Extract the (x, y) coordinate from the center of the cell holding the provided text.  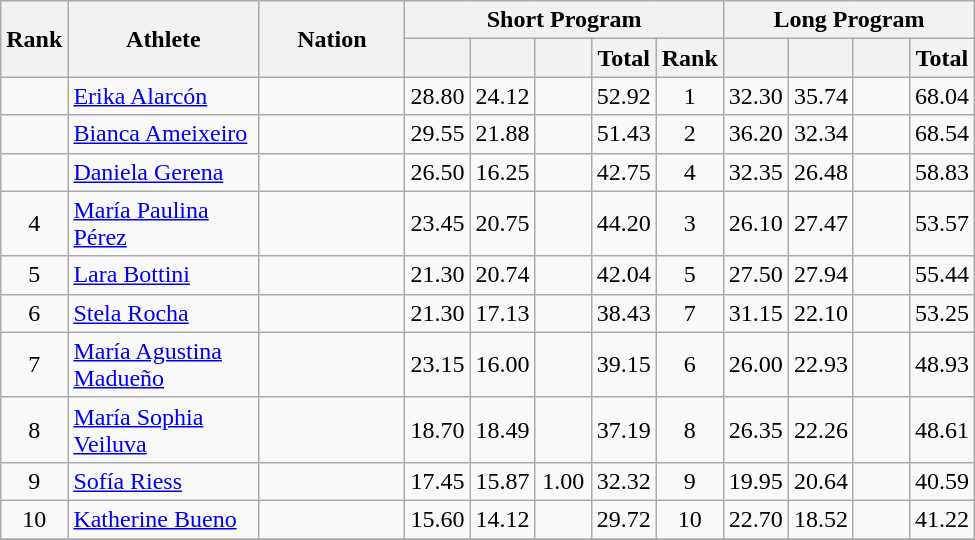
27.50 (756, 275)
68.54 (942, 134)
21.88 (502, 134)
Stela Rocha (164, 313)
40.59 (942, 481)
Bianca Ameixeiro (164, 134)
Long Program (848, 20)
María Paulina Pérez (164, 224)
20.75 (502, 224)
20.74 (502, 275)
15.87 (502, 481)
29.72 (624, 519)
29.55 (438, 134)
68.04 (942, 96)
Short Program (564, 20)
15.60 (438, 519)
2 (690, 134)
37.19 (624, 430)
Erika Alarcón (164, 96)
28.80 (438, 96)
María Agustina Madueño (164, 364)
42.75 (624, 172)
Lara Bottini (164, 275)
48.61 (942, 430)
18.49 (502, 430)
18.70 (438, 430)
22.10 (820, 313)
53.25 (942, 313)
3 (690, 224)
38.43 (624, 313)
24.12 (502, 96)
18.52 (820, 519)
58.83 (942, 172)
31.15 (756, 313)
20.64 (820, 481)
26.10 (756, 224)
23.15 (438, 364)
26.50 (438, 172)
42.04 (624, 275)
16.25 (502, 172)
22.70 (756, 519)
27.94 (820, 275)
32.35 (756, 172)
23.45 (438, 224)
Daniela Gerena (164, 172)
39.15 (624, 364)
14.12 (502, 519)
16.00 (502, 364)
26.00 (756, 364)
41.22 (942, 519)
26.35 (756, 430)
Katherine Bueno (164, 519)
22.26 (820, 430)
17.45 (438, 481)
52.92 (624, 96)
53.57 (942, 224)
Sofía Riess (164, 481)
Athlete (164, 39)
1 (690, 96)
55.44 (942, 275)
48.93 (942, 364)
María Sophia Veiluva (164, 430)
17.13 (502, 313)
22.93 (820, 364)
1.00 (563, 481)
26.48 (820, 172)
51.43 (624, 134)
44.20 (624, 224)
Nation (332, 39)
32.34 (820, 134)
32.32 (624, 481)
27.47 (820, 224)
35.74 (820, 96)
19.95 (756, 481)
32.30 (756, 96)
36.20 (756, 134)
